Return (x, y) of the center of cell containing provided text 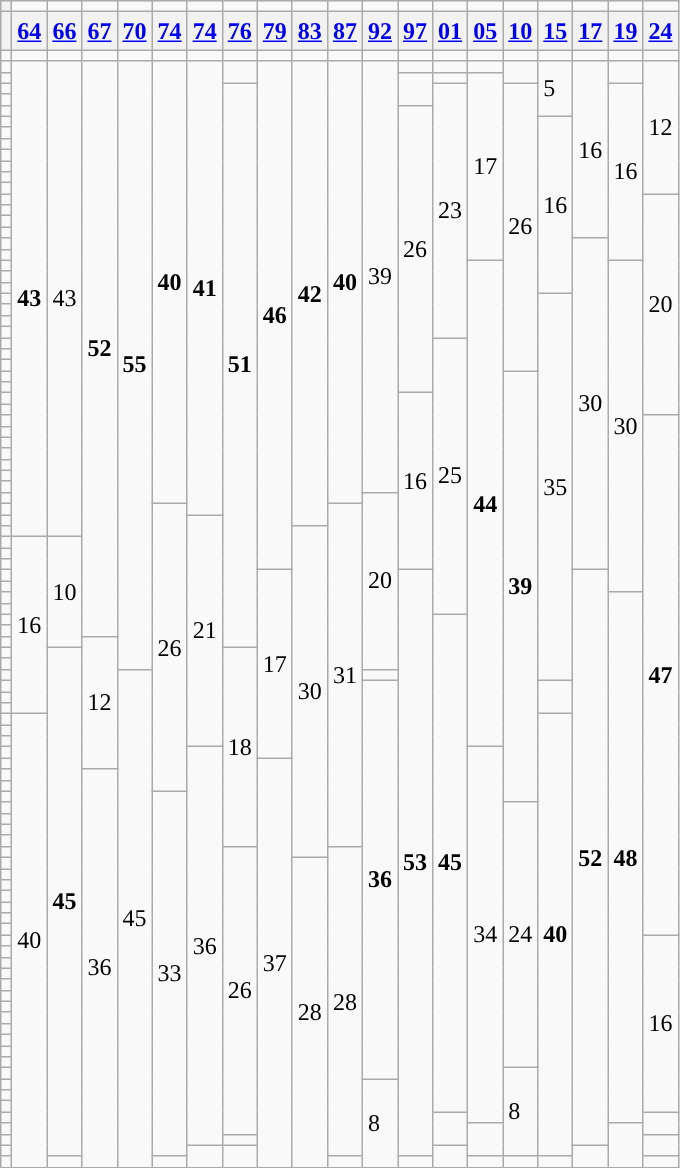
35 (556, 486)
44 (486, 504)
48 (626, 858)
87 (344, 31)
41 (204, 288)
79 (274, 31)
15 (556, 31)
53 (416, 863)
70 (134, 31)
01 (450, 31)
37 (274, 962)
5 (556, 88)
18 (240, 746)
67 (100, 31)
19 (626, 31)
23 (450, 210)
55 (134, 365)
25 (450, 476)
46 (274, 316)
47 (660, 675)
21 (204, 630)
92 (380, 31)
66 (64, 31)
34 (486, 935)
76 (240, 31)
33 (170, 974)
97 (416, 31)
05 (486, 31)
51 (240, 365)
64 (30, 31)
83 (310, 31)
42 (310, 294)
31 (344, 674)
